Determine the [X, Y] coordinate at the center of the cell enclosing the given text.  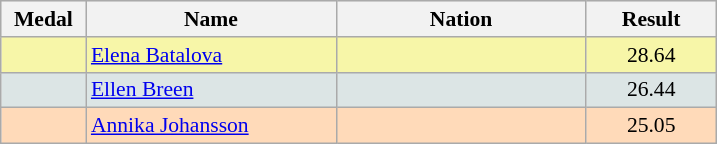
28.64 [651, 55]
Medal [44, 19]
Elena Batalova [211, 55]
Result [651, 19]
Annika Johansson [211, 126]
26.44 [651, 90]
Ellen Breen [211, 90]
25.05 [651, 126]
Nation [461, 19]
Name [211, 19]
